Identify which cell holds the provided text, then report its (X, Y) central coordinate. 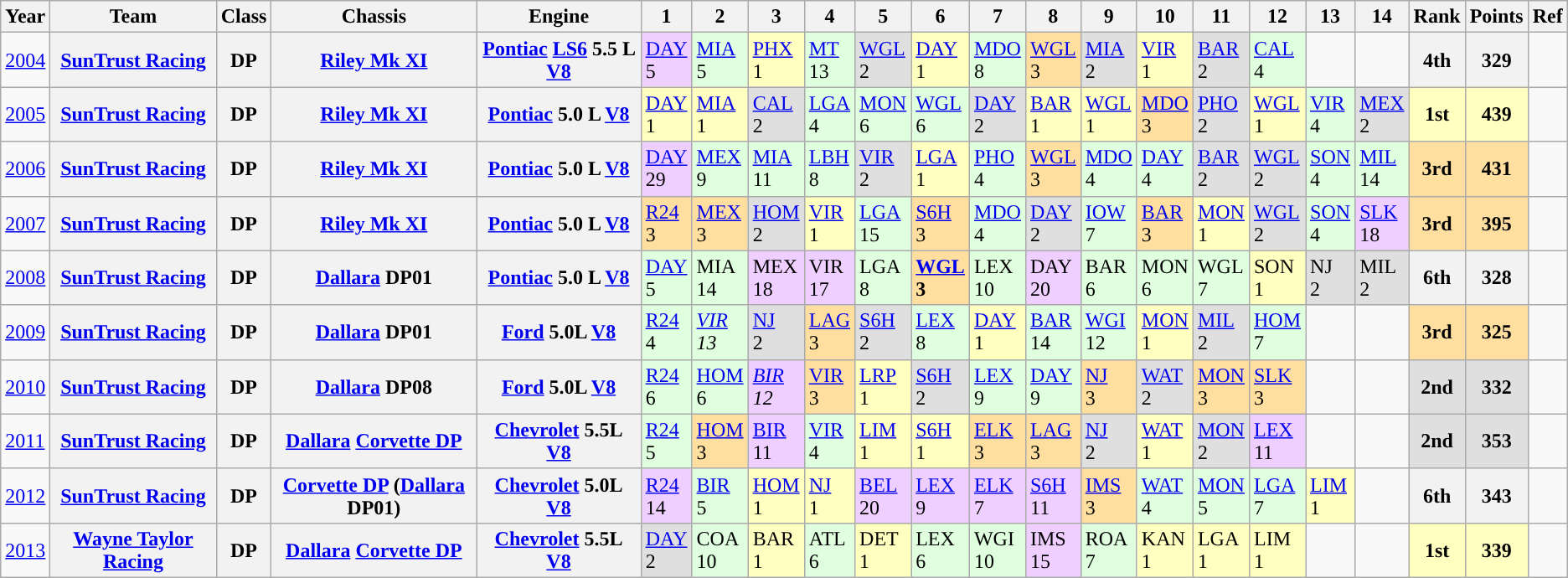
COA10 (720, 550)
WGL6 (941, 114)
10 (1164, 17)
PHO2 (1221, 114)
WAT2 (1164, 387)
LEX11 (1277, 441)
Year (25, 17)
Points (1496, 17)
Chassis (374, 17)
BAR14 (1053, 332)
Corvette DP (Dallara DP01) (374, 496)
CAL4 (1277, 60)
LBH8 (829, 169)
HOM2 (776, 223)
VIR2 (883, 169)
8 (1053, 17)
Dallara DP08 (374, 387)
LGA8 (883, 278)
VIR13 (720, 332)
NJ3 (1109, 387)
NJ1 (829, 496)
R245 (667, 441)
5 (883, 17)
HOM3 (720, 441)
VIR17 (829, 278)
ELK3 (997, 441)
MDO8 (997, 60)
S6H3 (941, 223)
BAR3 (1164, 223)
MIA2 (1109, 60)
2006 (25, 169)
MEX9 (720, 169)
PHX1 (776, 60)
3 (776, 17)
SLK18 (1382, 223)
2005 (25, 114)
332 (1496, 387)
S6H1 (941, 441)
PHO4 (997, 169)
LRP1 (883, 387)
MIA5 (720, 60)
Class (244, 17)
WGI12 (1109, 332)
LEX8 (941, 332)
DAY20 (1053, 278)
325 (1496, 332)
WGI10 (997, 550)
439 (1496, 114)
2010 (25, 387)
2007 (25, 223)
WAT4 (1164, 496)
2004 (25, 60)
MON5 (1221, 496)
DET1 (883, 550)
Pontiac LS6 5.5 L V8 (559, 60)
HOM6 (720, 387)
2012 (25, 496)
SLK3 (1277, 387)
R2414 (667, 496)
2008 (25, 278)
LGA15 (883, 223)
MIA1 (720, 114)
MDO3 (1164, 114)
2 (720, 17)
7 (997, 17)
14 (1382, 17)
Wayne Taylor Racing (133, 550)
4 (829, 17)
R243 (667, 223)
MIA11 (776, 169)
2013 (25, 550)
Chevrolet 5.0L V8 (559, 496)
ROA7 (1109, 550)
431 (1496, 169)
2011 (25, 441)
WAT1 (1164, 441)
BIR12 (776, 387)
VIR3 (829, 387)
MON2 (1221, 441)
353 (1496, 441)
329 (1496, 60)
R246 (667, 387)
1 (667, 17)
DAY9 (1053, 387)
LGA4 (829, 114)
BIR11 (776, 441)
Rank (1437, 17)
LGA7 (1277, 496)
HOM7 (1277, 332)
MT13 (829, 60)
328 (1496, 278)
BIR5 (720, 496)
WGL7 (1221, 278)
4th (1437, 60)
BAR6 (1109, 278)
Team (133, 17)
MIA14 (720, 278)
DAY29 (667, 169)
LEX6 (941, 550)
IMS15 (1053, 550)
CAL2 (776, 114)
MON3 (1221, 387)
ELK7 (997, 496)
SON1 (1277, 278)
MIL14 (1382, 169)
MEX2 (1382, 114)
395 (1496, 223)
9 (1109, 17)
Engine (559, 17)
12 (1277, 17)
6 (941, 17)
LEX10 (997, 278)
343 (1496, 496)
BEL20 (883, 496)
2009 (25, 332)
Ref (1548, 17)
R244 (667, 332)
ATL6 (829, 550)
MEX18 (776, 278)
11 (1221, 17)
MEX3 (720, 223)
IMS3 (1109, 496)
IOW7 (1109, 223)
HOM1 (776, 496)
13 (1330, 17)
339 (1496, 550)
S6H11 (1053, 496)
DAY4 (1164, 169)
KAN1 (1164, 550)
